Locate the cell with the specified text and output its [x, y] center coordinate. 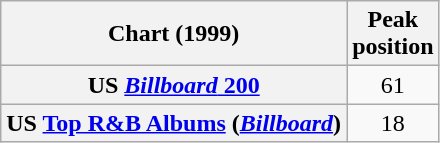
18 [393, 123]
US Billboard 200 [174, 85]
Peak position [393, 34]
61 [393, 85]
US Top R&B Albums (Billboard) [174, 123]
Chart (1999) [174, 34]
